Locate the cell with the specified text and output its [X, Y] center coordinate. 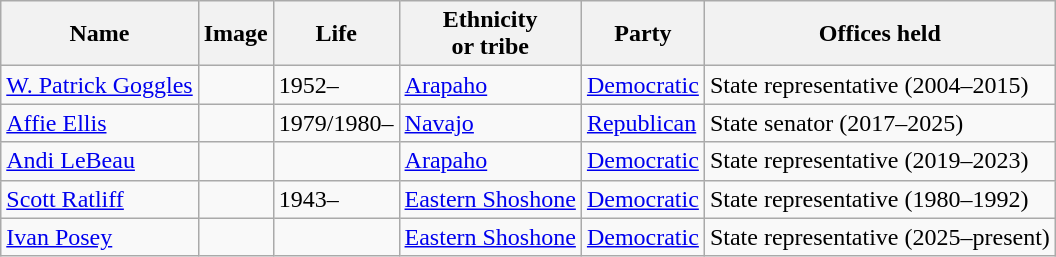
State representative (2025–present) [880, 237]
1952– [336, 85]
State senator (2017–2025) [880, 123]
1979/1980– [336, 123]
Ivan Posey [100, 237]
Scott Ratliff [100, 199]
Andi LeBeau [100, 161]
Ethnicityor tribe [490, 34]
W. Patrick Goggles [100, 85]
Party [642, 34]
Offices held [880, 34]
Name [100, 34]
Affie Ellis [100, 123]
State representative (1980–1992) [880, 199]
Image [236, 34]
Republican [642, 123]
Navajo [490, 123]
1943– [336, 199]
State representative (2004–2015) [880, 85]
State representative (2019–2023) [880, 161]
Life [336, 34]
